For the text-containing cell, return its midpoint in [x, y] coordinate format. 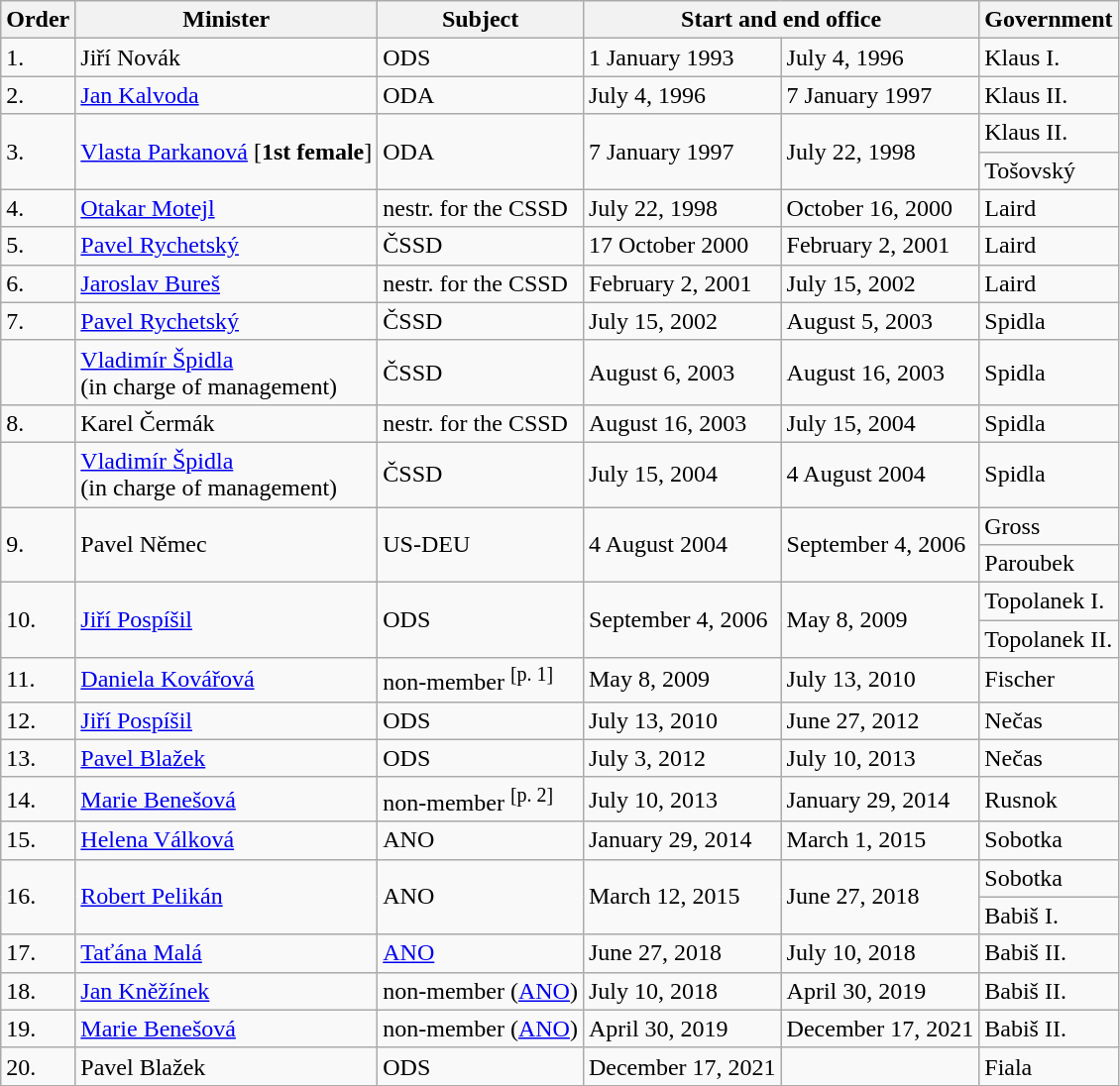
Government [1049, 20]
July 3, 2012 [682, 758]
11. [38, 680]
3. [38, 152]
Pavel Němec [226, 545]
20. [38, 1066]
US-DEU [481, 545]
Minister [226, 20]
9. [38, 545]
2. [38, 95]
Paroubek [1049, 564]
Jan Kalvoda [226, 95]
Vlasta Parkanová [1st female] [226, 152]
Subject [481, 20]
7. [38, 321]
Helena Válková [226, 840]
Babiš I. [1049, 916]
16. [38, 897]
March 12, 2015 [682, 897]
19. [38, 1029]
Robert Pelikán [226, 897]
Gross [1049, 526]
Fiala [1049, 1066]
Otakar Motejl [226, 208]
August 6, 2003 [682, 373]
Taťána Malá [226, 953]
6. [38, 283]
10. [38, 620]
18. [38, 991]
Jaroslav Bureš [226, 283]
Jiří Novák [226, 57]
Karel Čermák [226, 423]
Order [38, 20]
Start and end office [781, 20]
Topolanek I. [1049, 601]
Fischer [1049, 680]
17 October 2000 [682, 246]
14. [38, 799]
12. [38, 720]
5. [38, 246]
August 5, 2003 [880, 321]
non-member [p. 2] [481, 799]
8. [38, 423]
4. [38, 208]
Rusnok [1049, 799]
October 16, 2000 [880, 208]
1. [38, 57]
15. [38, 840]
Daniela Kovářová [226, 680]
March 1, 2015 [880, 840]
17. [38, 953]
1 January 1993 [682, 57]
Tošovský [1049, 170]
13. [38, 758]
Jan Kněžínek [226, 991]
non-member [p. 1] [481, 680]
Klaus I. [1049, 57]
June 27, 2012 [880, 720]
Topolanek II. [1049, 639]
